Extract the [X, Y] coordinate from the center of the cell holding the provided text.  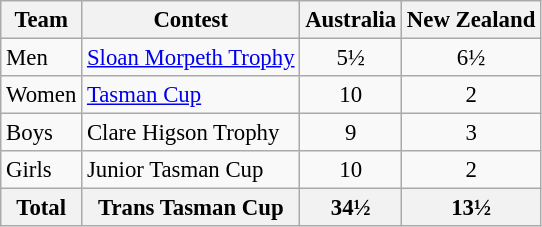
13½ [472, 208]
Sloan Morpeth Trophy [191, 58]
New Zealand [472, 20]
Tasman Cup [191, 95]
34½ [351, 208]
Clare Higson Trophy [191, 133]
Girls [42, 170]
Contest [191, 20]
Total [42, 208]
Women [42, 95]
Team [42, 20]
6½ [472, 58]
Boys [42, 133]
3 [472, 133]
Australia [351, 20]
Men [42, 58]
9 [351, 133]
Junior Tasman Cup [191, 170]
5½ [351, 58]
Trans Tasman Cup [191, 208]
